For the text-containing cell, return its midpoint in [X, Y] coordinate format. 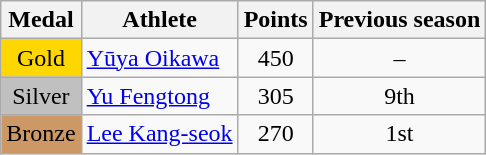
Athlete [160, 20]
Yu Fengtong [160, 96]
Yūya Oikawa [160, 58]
Points [276, 20]
Previous season [400, 20]
9th [400, 96]
Bronze [41, 134]
305 [276, 96]
1st [400, 134]
270 [276, 134]
Medal [41, 20]
– [400, 58]
Gold [41, 58]
Lee Kang-seok [160, 134]
450 [276, 58]
Silver [41, 96]
